Return [X, Y] of the center of cell containing provided text 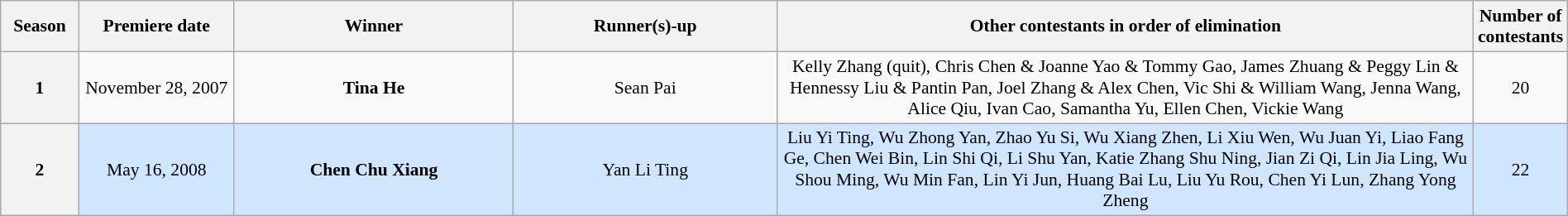
Premiere date [156, 26]
22 [1520, 170]
May 16, 2008 [156, 170]
Winner [374, 26]
Runner(s)-up [645, 26]
20 [1520, 88]
November 28, 2007 [156, 88]
Sean Pai [645, 88]
Number of contestants [1520, 26]
1 [40, 88]
Yan Li Ting [645, 170]
Season [40, 26]
Chen Chu Xiang [374, 170]
Tina He [374, 88]
2 [40, 170]
Other contestants in order of elimination [1126, 26]
